Return the (X, Y) coordinate for the center point of the cell that contains the specified text.  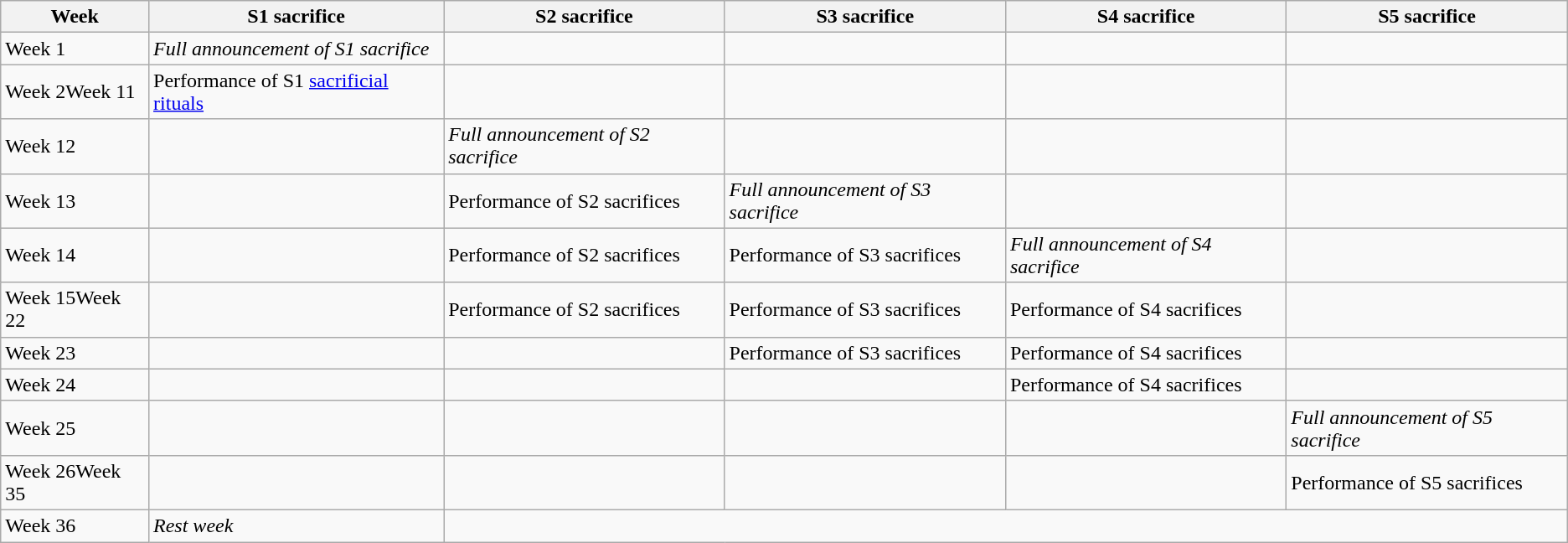
Week 1 (75, 49)
Rest week (297, 525)
Week 15Week 22 (75, 310)
Week 25 (75, 427)
Week 13 (75, 201)
Week 24 (75, 385)
S3 sacrifice (864, 17)
Week (75, 17)
Week 2Week 11 (75, 92)
Week 12 (75, 146)
Performance of S1 sacrificial rituals (297, 92)
Full announcement of S3 sacrifice (864, 201)
Week 36 (75, 525)
Full announcement of S1 sacrifice (297, 49)
Full announcement of S2 sacrifice (585, 146)
Week 14 (75, 255)
Full announcement of S4 sacrifice (1146, 255)
S4 sacrifice (1146, 17)
Week 23 (75, 353)
Performance of S5 sacrifices (1427, 483)
Full announcement of S5 sacrifice (1427, 427)
S5 sacrifice (1427, 17)
S1 sacrifice (297, 17)
S2 sacrifice (585, 17)
Week 26Week 35 (75, 483)
